Capture the cell that displays the provided text and extract its (X, Y) central coordinate. 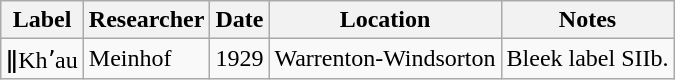
Label (42, 20)
Meinhof (146, 59)
1929 (240, 59)
Bleek label SIIb. (588, 59)
Warrenton-Windsorton (385, 59)
ǁKhʼau (42, 59)
Location (385, 20)
Notes (588, 20)
Researcher (146, 20)
Date (240, 20)
